Return the (x, y) coordinate for the center point of the cell that contains the specified text.  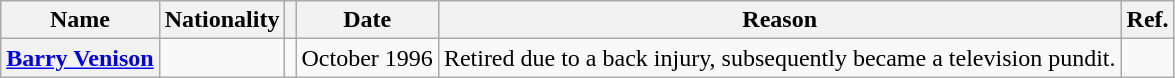
Reason (780, 20)
Barry Venison (80, 58)
October 1996 (367, 58)
Date (367, 20)
Nationality (222, 20)
Name (80, 20)
Retired due to a back injury, subsequently became a television pundit. (780, 58)
Ref. (1148, 20)
